Identify which cell holds the provided text, then report its (x, y) central coordinate. 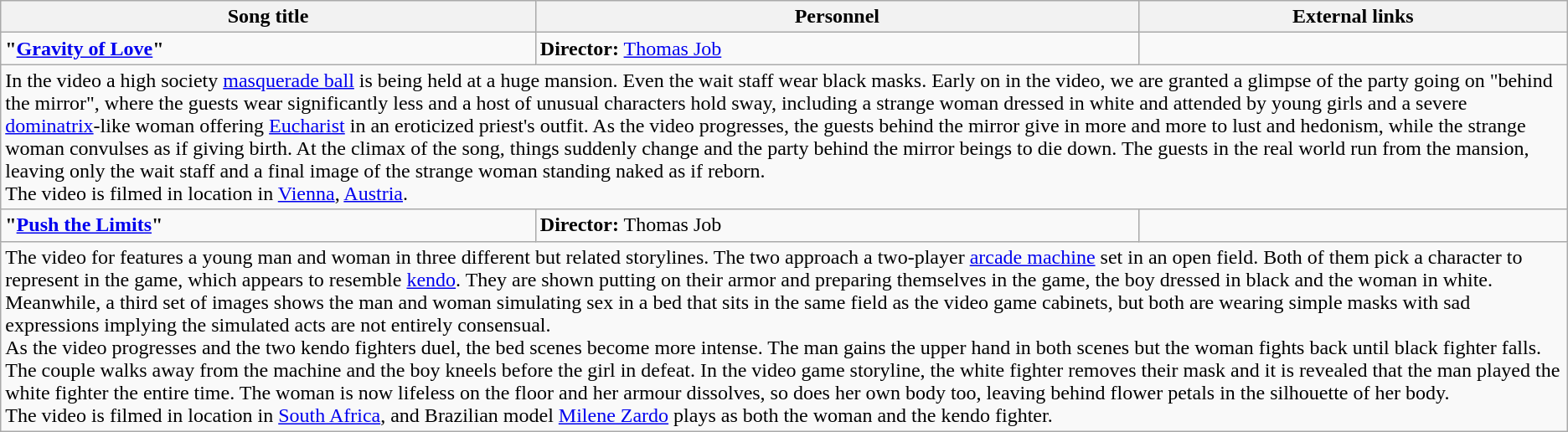
Personnel (837, 17)
"Gravity of Love" (268, 49)
External links (1353, 17)
Song title (268, 17)
"Push the Limits" (268, 225)
